Provide the [x, y] coordinate of the cell's center where the given text is located.  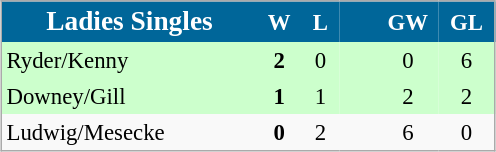
Ryder/Kenny [129, 60]
GL [467, 22]
Downey/Gill [129, 96]
L [321, 22]
W [280, 22]
Ladies Singles [129, 22]
GW [408, 22]
Ludwig/Mesecke [129, 132]
